Find where the given text appears and provide that cell's center as (X, Y) coordinate. 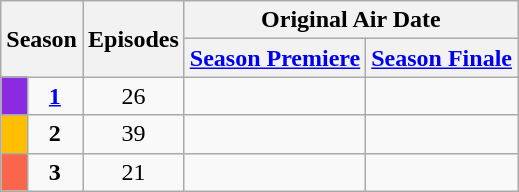
2 (54, 134)
26 (133, 96)
Original Air Date (350, 20)
Season (42, 39)
Season Premiere (274, 58)
21 (133, 172)
Episodes (133, 39)
39 (133, 134)
Season Finale (442, 58)
1 (54, 96)
3 (54, 172)
